Locate the cell with the specified text and output its (X, Y) center coordinate. 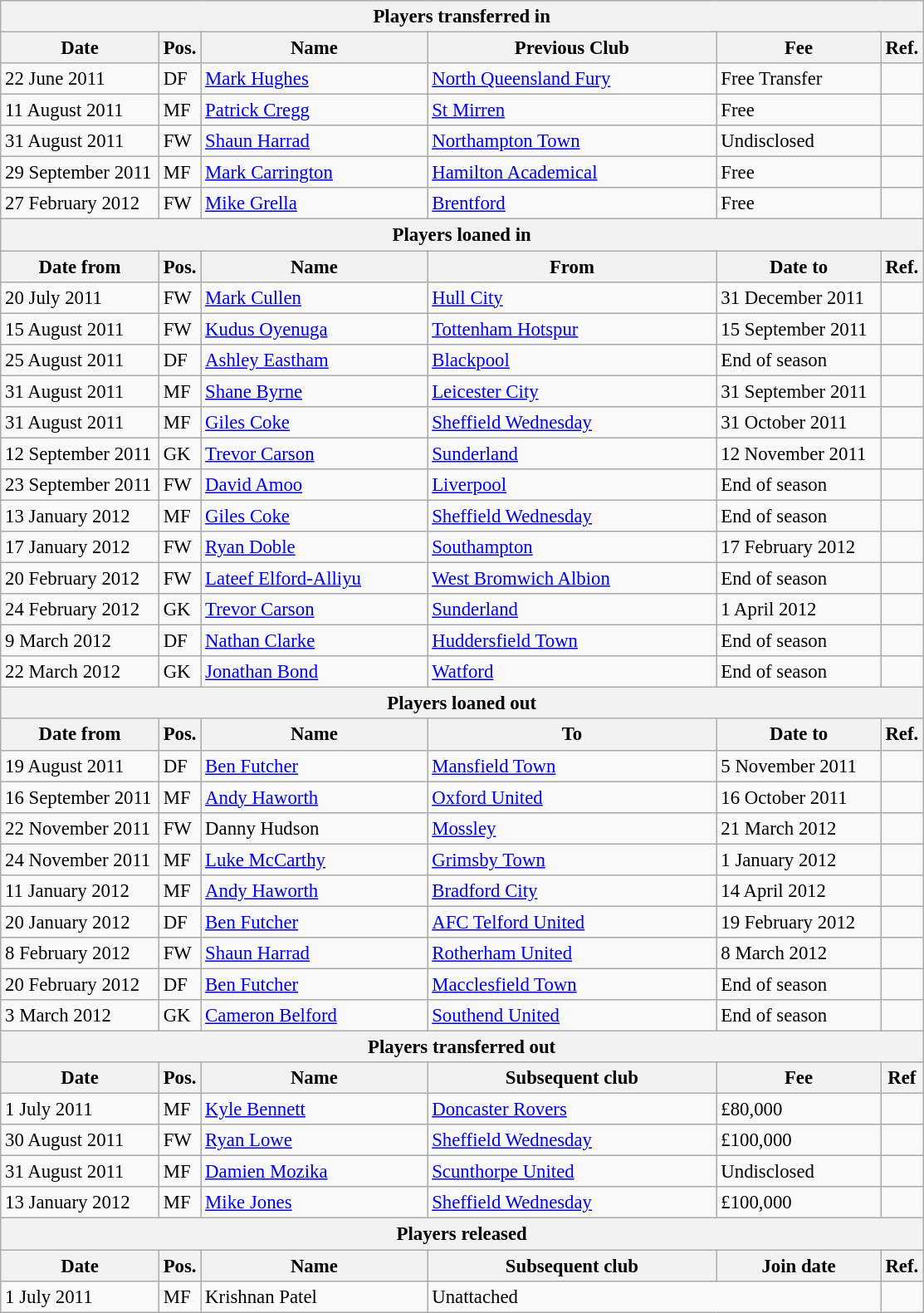
Free Transfer (799, 79)
Blackpool (572, 360)
Nathan Clarke (314, 641)
24 November 2011 (80, 860)
Scunthorpe United (572, 1172)
29 September 2011 (80, 173)
Mike Grella (314, 203)
15 September 2011 (799, 329)
From (572, 267)
12 November 2011 (799, 453)
Leicester City (572, 391)
Liverpool (572, 485)
Players released (462, 1234)
20 July 2011 (80, 297)
1 April 2012 (799, 610)
Join date (799, 1266)
Players transferred out (462, 1047)
Mark Cullen (314, 297)
£80,000 (799, 1110)
12 September 2011 (80, 453)
Krishnan Patel (314, 1296)
Jonathan Bond (314, 672)
Mossley (572, 828)
Ashley Eastham (314, 360)
Hull City (572, 297)
Players loaned in (462, 235)
To (572, 735)
North Queensland Fury (572, 79)
30 August 2011 (80, 1140)
21 March 2012 (799, 828)
22 June 2011 (80, 79)
West Bromwich Albion (572, 579)
Patrick Cregg (314, 110)
Oxford United (572, 797)
22 March 2012 (80, 672)
Brentford (572, 203)
Kudus Oyenuga (314, 329)
Shane Byrne (314, 391)
19 February 2012 (799, 922)
31 December 2011 (799, 297)
27 February 2012 (80, 203)
Ref (902, 1078)
20 January 2012 (80, 922)
25 August 2011 (80, 360)
16 September 2011 (80, 797)
24 February 2012 (80, 610)
Northampton Town (572, 141)
Hamilton Academical (572, 173)
Ryan Doble (314, 547)
8 February 2012 (80, 953)
22 November 2011 (80, 828)
Players loaned out (462, 703)
Players transferred in (462, 17)
9 March 2012 (80, 641)
11 January 2012 (80, 891)
Macclesfield Town (572, 984)
5 November 2011 (799, 766)
11 August 2011 (80, 110)
14 April 2012 (799, 891)
Damien Mozika (314, 1172)
Cameron Belford (314, 1016)
Previous Club (572, 48)
19 August 2011 (80, 766)
1 January 2012 (799, 860)
Doncaster Rovers (572, 1110)
Luke McCarthy (314, 860)
31 October 2011 (799, 423)
16 October 2011 (799, 797)
Danny Hudson (314, 828)
AFC Telford United (572, 922)
23 September 2011 (80, 485)
8 March 2012 (799, 953)
31 September 2011 (799, 391)
Mansfield Town (572, 766)
15 August 2011 (80, 329)
Mark Carrington (314, 173)
Bradford City (572, 891)
Mike Jones (314, 1203)
Mark Hughes (314, 79)
Tottenham Hotspur (572, 329)
Kyle Bennett (314, 1110)
David Amoo (314, 485)
17 February 2012 (799, 547)
Lateef Elford-Alliyu (314, 579)
Grimsby Town (572, 860)
St Mirren (572, 110)
3 March 2012 (80, 1016)
Watford (572, 672)
Unattached (654, 1296)
Huddersfield Town (572, 641)
Rotherham United (572, 953)
Southend United (572, 1016)
Ryan Lowe (314, 1140)
17 January 2012 (80, 547)
Southampton (572, 547)
